Capture the cell that displays the provided text and extract its (X, Y) central coordinate. 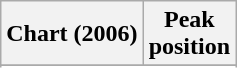
Chart (2006) (72, 34)
Peakposition (189, 34)
